Provide the [X, Y] coordinate of the cell's center where the given text is located.  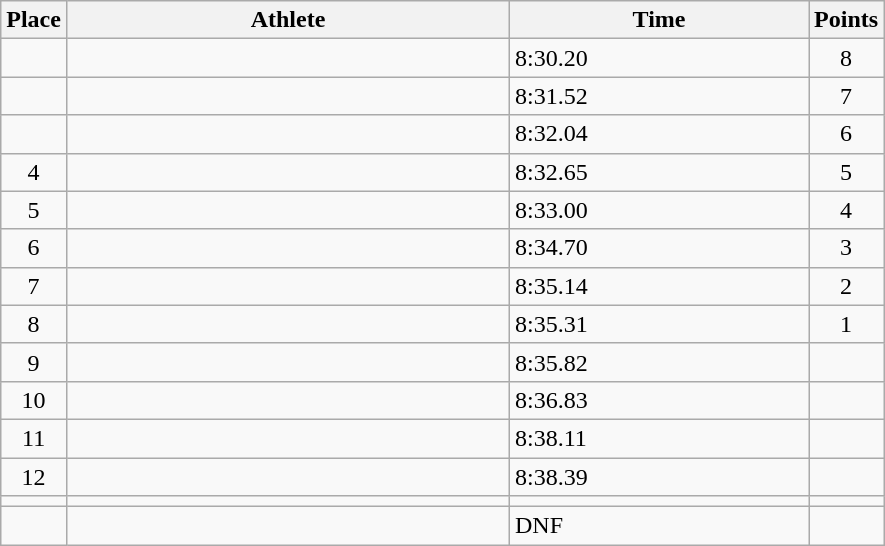
3 [846, 248]
8:35.14 [660, 286]
8:38.39 [660, 477]
12 [34, 477]
8:31.52 [660, 96]
8:32.65 [660, 172]
8:35.82 [660, 362]
Points [846, 20]
8:36.83 [660, 400]
8:38.11 [660, 438]
9 [34, 362]
Athlete [288, 20]
DNF [660, 526]
10 [34, 400]
8:32.04 [660, 134]
Time [660, 20]
11 [34, 438]
2 [846, 286]
8:30.20 [660, 58]
8:33.00 [660, 210]
8:34.70 [660, 248]
8:35.31 [660, 324]
Place [34, 20]
1 [846, 324]
